From the cell containing the given text, extract its center point as (x, y) coordinate. 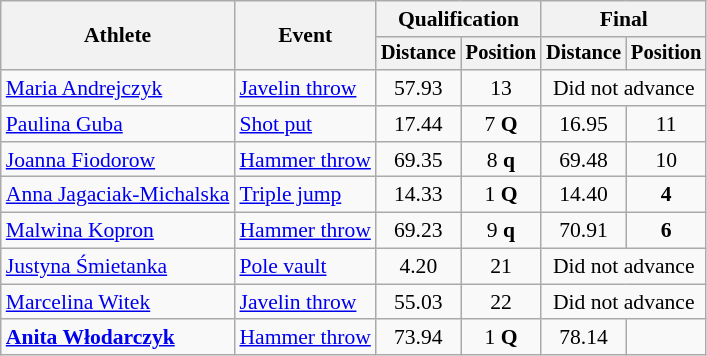
Paulina Guba (118, 124)
Justyna Śmietanka (118, 267)
73.94 (418, 338)
69.48 (584, 160)
69.35 (418, 160)
Event (304, 36)
4 (666, 195)
Triple jump (304, 195)
22 (501, 302)
78.14 (584, 338)
7 Q (501, 124)
Athlete (118, 36)
55.03 (418, 302)
16.95 (584, 124)
Malwina Kopron (118, 231)
4.20 (418, 267)
Final (624, 19)
69.23 (418, 231)
Qualification (458, 19)
Anna Jagaciak-Michalska (118, 195)
57.93 (418, 88)
Joanna Fiodorow (118, 160)
11 (666, 124)
Maria Andrejczyk (118, 88)
17.44 (418, 124)
13 (501, 88)
Pole vault (304, 267)
Shot put (304, 124)
70.91 (584, 231)
9 q (501, 231)
21 (501, 267)
8 q (501, 160)
Marcelina Witek (118, 302)
14.33 (418, 195)
10 (666, 160)
6 (666, 231)
14.40 (584, 195)
Anita Włodarczyk (118, 338)
